Detect which cell encompasses the target text, then output its [x, y] center coordinate. 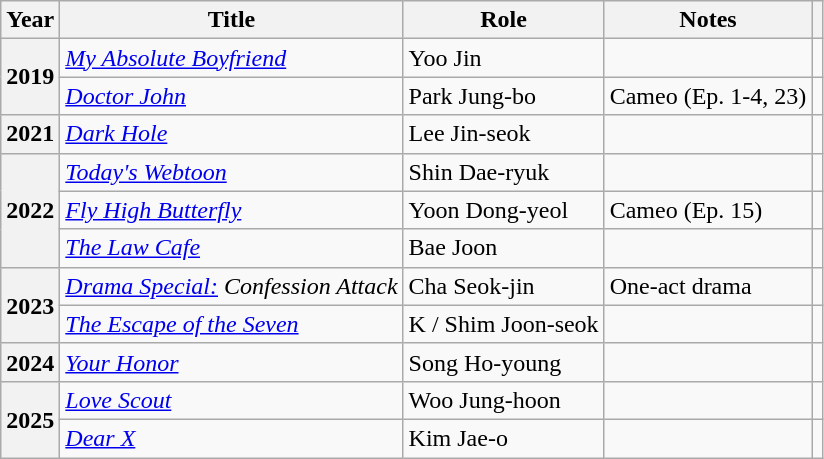
2021 [30, 134]
2019 [30, 77]
Park Jung-bo [504, 96]
The Law Cafe [232, 248]
2023 [30, 305]
Bae Joon [504, 248]
Doctor John [232, 96]
Cameo (Ep. 1-4, 23) [708, 96]
Lee Jin-seok [504, 134]
Your Honor [232, 362]
Woo Jung-hoon [504, 400]
Song Ho-young [504, 362]
Love Scout [232, 400]
Yoo Jin [504, 58]
Today's Webtoon [232, 172]
The Escape of the Seven [232, 324]
Notes [708, 20]
Yoon Dong-yeol [504, 210]
2025 [30, 419]
2024 [30, 362]
Dark Hole [232, 134]
Kim Jae-o [504, 438]
Cha Seok-jin [504, 286]
Title [232, 20]
Dear X [232, 438]
2022 [30, 210]
Shin Dae-ryuk [504, 172]
My Absolute Boyfriend [232, 58]
Fly High Butterfly [232, 210]
One-act drama [708, 286]
Role [504, 20]
Drama Special: Confession Attack [232, 286]
K / Shim Joon-seok [504, 324]
Year [30, 20]
Cameo (Ep. 15) [708, 210]
